Return the [X, Y] coordinate for the center point of the cell that contains the specified text.  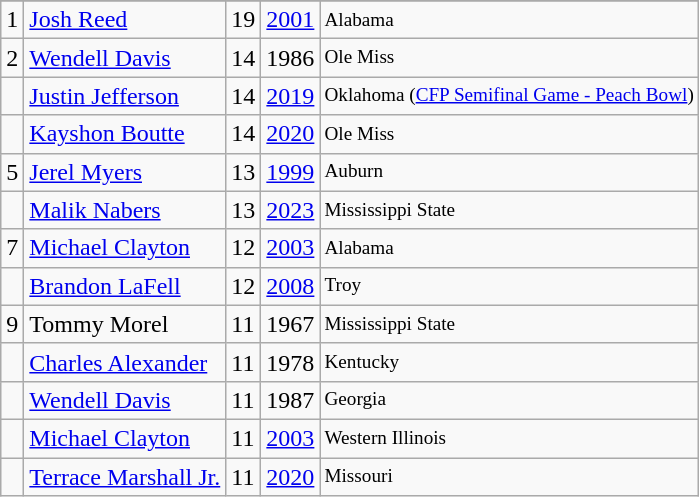
2023 [290, 210]
2 [12, 58]
9 [12, 324]
Brandon LaFell [125, 286]
1978 [290, 362]
Missouri [509, 477]
Jerel Myers [125, 172]
Terrace Marshall Jr. [125, 477]
19 [244, 20]
1987 [290, 400]
7 [12, 248]
Georgia [509, 400]
5 [12, 172]
Kayshon Boutte [125, 134]
Charles Alexander [125, 362]
Western Illinois [509, 438]
1999 [290, 172]
Troy [509, 286]
Malik Nabers [125, 210]
Tommy Morel [125, 324]
2008 [290, 286]
Justin Jefferson [125, 96]
1986 [290, 58]
1 [12, 20]
Josh Reed [125, 20]
Auburn [509, 172]
Kentucky [509, 362]
1967 [290, 324]
2001 [290, 20]
2019 [290, 96]
Oklahoma (CFP Semifinal Game - Peach Bowl) [509, 96]
